Provide the (X, Y) coordinate of the cell's center where the given text is located.  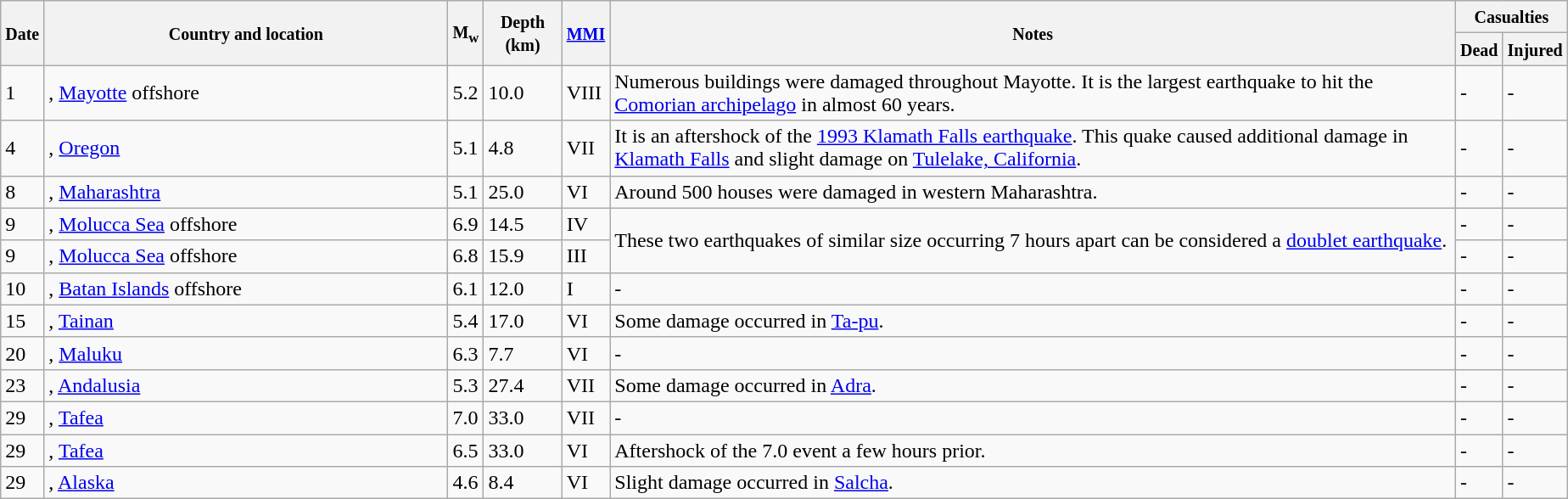
, Mayotte offshore (246, 93)
, Batan Islands offshore (246, 289)
23 (22, 385)
Numerous buildings were damaged throughout Mayotte. It is the largest earthquake to hit the Comorian archipelago in almost 60 years. (1033, 93)
VIII (585, 93)
Casualties (1511, 17)
Some damage occurred in Adra. (1033, 385)
I (585, 289)
III (585, 256)
5.2 (466, 93)
Dead (1479, 49)
Slight damage occurred in Salcha. (1033, 483)
These two earthquakes of similar size occurring 7 hours apart can be considered a doublet earthquake. (1033, 240)
, Andalusia (246, 385)
Injured (1535, 49)
Aftershock of the 7.0 event a few hours prior. (1033, 451)
Country and location (246, 33)
Some damage occurred in Ta-pu. (1033, 321)
5.4 (466, 321)
6.8 (466, 256)
5.3 (466, 385)
10.0 (523, 93)
25.0 (523, 192)
15 (22, 321)
Notes (1033, 33)
20 (22, 353)
Around 500 houses were damaged in western Maharashtra. (1033, 192)
14.5 (523, 224)
, Alaska (246, 483)
, Tainan (246, 321)
6.9 (466, 224)
MMI (585, 33)
12.0 (523, 289)
Date (22, 33)
Mw (466, 33)
27.4 (523, 385)
8 (22, 192)
15.9 (523, 256)
IV (585, 224)
4.6 (466, 483)
17.0 (523, 321)
7.0 (466, 418)
6.3 (466, 353)
4.8 (523, 148)
Depth (km) (523, 33)
8.4 (523, 483)
, Oregon (246, 148)
, Maluku (246, 353)
6.5 (466, 451)
7.7 (523, 353)
10 (22, 289)
1 (22, 93)
4 (22, 148)
6.1 (466, 289)
, Maharashtra (246, 192)
